Return the (X, Y) coordinate for the center point of the cell that contains the specified text.  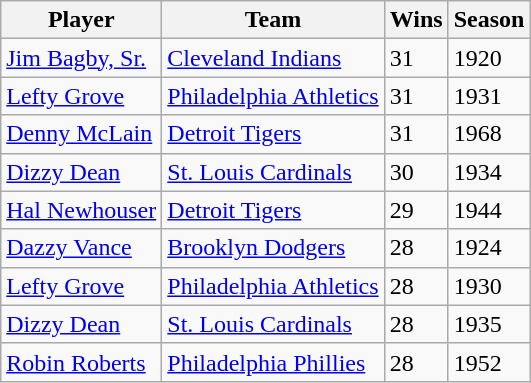
Player (82, 20)
1924 (489, 248)
Wins (416, 20)
1930 (489, 286)
Denny McLain (82, 134)
Philadelphia Phillies (273, 362)
Team (273, 20)
1935 (489, 324)
Jim Bagby, Sr. (82, 58)
1944 (489, 210)
Cleveland Indians (273, 58)
29 (416, 210)
Brooklyn Dodgers (273, 248)
Dazzy Vance (82, 248)
1968 (489, 134)
1931 (489, 96)
1952 (489, 362)
Hal Newhouser (82, 210)
1920 (489, 58)
1934 (489, 172)
Season (489, 20)
Robin Roberts (82, 362)
30 (416, 172)
